Capture the cell that displays the provided text and extract its (X, Y) central coordinate. 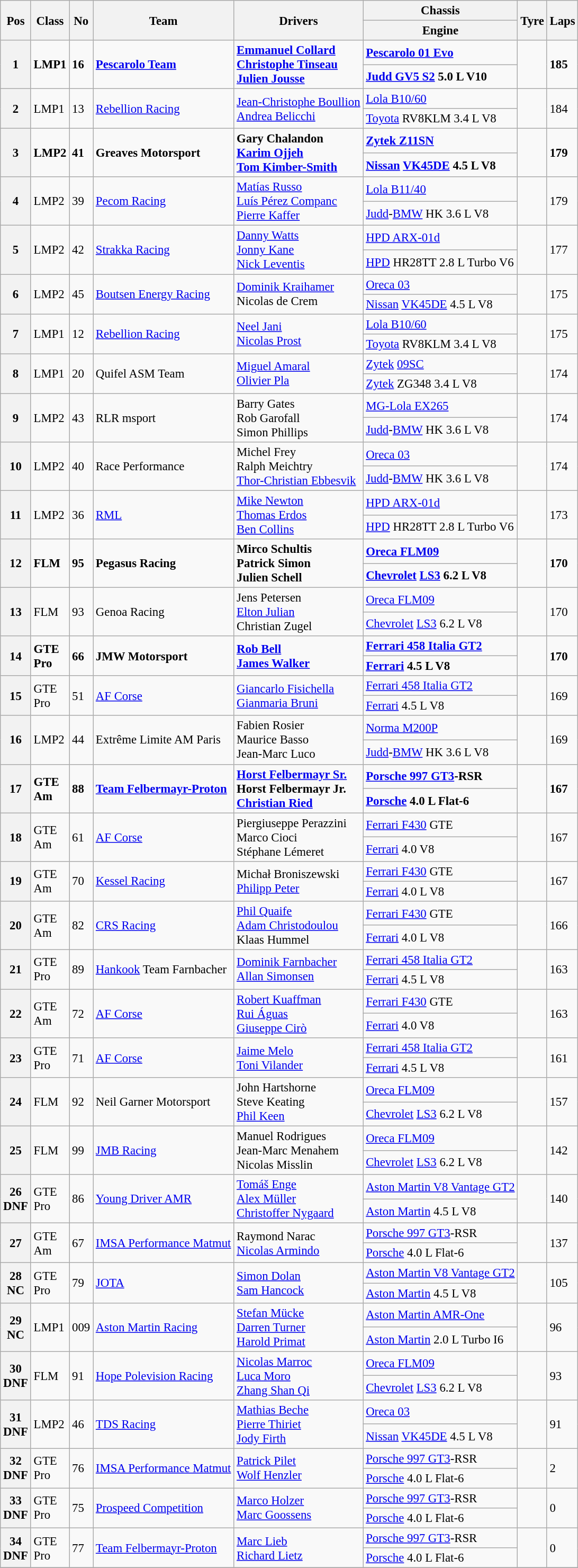
Greaves Motorsport (164, 153)
44 (82, 740)
Jens Petersen Elton Julian Christian Zugel (299, 612)
23 (16, 1058)
Prospeed Competition (164, 1508)
Engine (440, 31)
17 (16, 789)
John Hartshorne Steve Keating Phil Keen (299, 1102)
89 (82, 969)
Patrick Pilet Wolf Henzler (299, 1468)
Pecom Racing (164, 201)
10 (16, 467)
Horst Felbermayr Sr. Horst Felbermayr Jr. Christian Ried (299, 789)
95 (82, 563)
1 (16, 65)
Fabien Rosier Maurice Basso Jean-Marc Luco (299, 740)
105 (562, 1283)
40 (82, 467)
Aston Martin Racing (164, 1327)
Laps (562, 20)
Hankook Team Farnbacher (164, 969)
70 (82, 881)
166 (562, 926)
Mirco Schultis Patrick Simon Julien Schell (299, 563)
77 (82, 1547)
19 (16, 881)
JOTA (164, 1283)
Genoa Racing (164, 612)
Young Driver AMR (164, 1199)
34DNF (16, 1547)
Tyre (532, 20)
142 (562, 1151)
Pos (16, 20)
Drivers (299, 20)
MG-Lola EX265 (440, 406)
Team (164, 20)
Judd GV5 S2 5.0 L V10 (440, 77)
Zytek Z11SN (440, 141)
JMW Motorsport (164, 656)
Robert Kuaffman Rui Águas Giuseppe Cirò (299, 1014)
Dominik Farnbacher Allan Simonsen (299, 969)
9 (16, 418)
32DNF (16, 1468)
11 (16, 515)
Jaime Melo Toni Vilander (299, 1058)
Pescarolo 01 Evo (440, 52)
CRS Racing (164, 926)
61 (82, 837)
Aston Martin 2.0 L Turbo I6 (440, 1339)
79 (82, 1283)
Pegasus Racing (164, 563)
43 (82, 418)
8 (16, 374)
009 (82, 1327)
Phil Quaife Adam Christodoulou Klaas Hummel (299, 926)
Pescarolo Team (164, 65)
5 (16, 250)
Marco Holzer Marc Goossens (299, 1508)
Chassis (440, 11)
Kessel Racing (164, 881)
15 (16, 696)
92 (82, 1102)
Gary Chalandon Karim Ojjeh Tom Kimber-Smith (299, 153)
Stefan Mücke Darren Turner Harold Primat (299, 1327)
Danny Watts Jonny Kane Nick Leventis (299, 250)
67 (82, 1243)
157 (562, 1102)
Miguel Amaral Olivier Pla (299, 374)
Nicolas Marroc Luca Moro Zhang Shan Qi (299, 1376)
Zytek ZG348 3.4 L V8 (440, 384)
99 (82, 1151)
31DNF (16, 1424)
Mathias Beche Pierre Thiriet Jody Firth (299, 1424)
26DNF (16, 1199)
41 (82, 153)
TDS Racing (164, 1424)
JMB Racing (164, 1151)
22 (16, 1014)
4 (16, 201)
Marc Lieb Richard Lietz (299, 1547)
76 (82, 1468)
173 (562, 515)
6 (16, 294)
177 (562, 250)
RLR msport (164, 418)
Hope Polevision Racing (164, 1376)
Strakka Racing (164, 250)
140 (562, 1199)
Manuel Rodrigues Jean-Marc Menahem Nicolas Misslin (299, 1151)
Piergiuseppe Perazzini Marco Cioci Stéphane Lémeret (299, 837)
51 (82, 696)
88 (82, 789)
Boutsen Energy Racing (164, 294)
No (82, 20)
3 (16, 153)
75 (82, 1508)
Simon Dolan Sam Hancock (299, 1283)
Jean-Christophe Boullion Andrea Belicchi (299, 109)
29NC (16, 1327)
14 (16, 656)
25 (16, 1151)
Michał Broniszewski Philipp Peter (299, 881)
Tomáš Enge Alex Müller Christoffer Nygaard (299, 1199)
42 (82, 250)
Emmanuel Collard Christophe Tinseau Julien Jousse (299, 65)
Mike Newton Thomas Erdos Ben Collins (299, 515)
72 (82, 1014)
185 (562, 65)
71 (82, 1058)
Zytek 09SC (440, 364)
46 (82, 1424)
Dominik Kraihamer Nicolas de Crem (299, 294)
Michel Frey Ralph Meichtry Thor-Christian Ebbesvik (299, 467)
Aston Martin AMR-One (440, 1315)
28NC (16, 1283)
18 (16, 837)
184 (562, 109)
36 (82, 515)
Barry Gates Rob Garofall Simon Phillips (299, 418)
161 (562, 1058)
Rob Bell James Walker (299, 656)
Neel Jani Nicolas Prost (299, 334)
96 (562, 1327)
Giancarlo Fisichella Gianmaria Bruni (299, 696)
Norma M200P (440, 728)
Neil Garner Motorsport (164, 1102)
137 (562, 1243)
21 (16, 969)
86 (82, 1199)
27 (16, 1243)
33DNF (16, 1508)
RML (164, 515)
39 (82, 201)
Matías Russo Luís Pérez Companc Pierre Kaffer (299, 201)
24 (16, 1102)
82 (82, 926)
66 (82, 656)
Lola B11/40 (440, 189)
30DNF (16, 1376)
Race Performance (164, 467)
Quifel ASM Team (164, 374)
Raymond Narac Nicolas Armindo (299, 1243)
45 (82, 294)
Extrême Limite AM Paris (164, 740)
7 (16, 334)
Class (50, 20)
